Scan for the cell matching the given text and deliver its (x, y) coordinate at center. 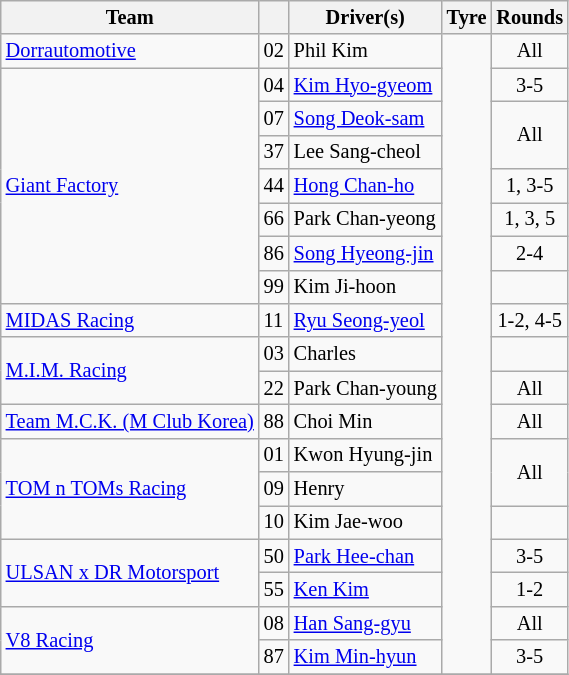
Hong Chan-ho (366, 186)
TOM n TOMs Racing (130, 488)
M.I.M. Racing (130, 370)
99 (274, 287)
1-2, 4-5 (530, 320)
Park Chan-yeong (366, 219)
ULSAN x DR Motorsport (130, 572)
1, 3, 5 (530, 219)
Ken Kim (366, 589)
08 (274, 623)
Kim Hyo-gyeom (366, 85)
Choi Min (366, 421)
Kim Min-hyun (366, 657)
MIDAS Racing (130, 320)
Ryu Seong-yeol (366, 320)
01 (274, 455)
50 (274, 556)
1, 3-5 (530, 186)
10 (274, 522)
86 (274, 253)
Henry (366, 489)
09 (274, 489)
Lee Sang-cheol (366, 152)
66 (274, 219)
22 (274, 388)
Park Chan-young (366, 388)
Song Deok-sam (366, 118)
88 (274, 421)
02 (274, 51)
37 (274, 152)
03 (274, 354)
Kwon Hyung-jin (366, 455)
V8 Racing (130, 640)
Dorrautomotive (130, 51)
Driver(s) (366, 17)
Team M.C.K. (M Club Korea) (130, 421)
Park Hee-chan (366, 556)
Giant Factory (130, 186)
44 (274, 186)
Kim Jae-woo (366, 522)
04 (274, 85)
87 (274, 657)
55 (274, 589)
Song Hyeong-jin (366, 253)
Rounds (530, 17)
Team (130, 17)
Phil Kim (366, 51)
2-4 (530, 253)
Tyre (467, 17)
1-2 (530, 589)
07 (274, 118)
Han Sang-gyu (366, 623)
11 (274, 320)
Kim Ji-hoon (366, 287)
Charles (366, 354)
